Search for the cell housing the specified text and yield its (x, y) center coordinate. 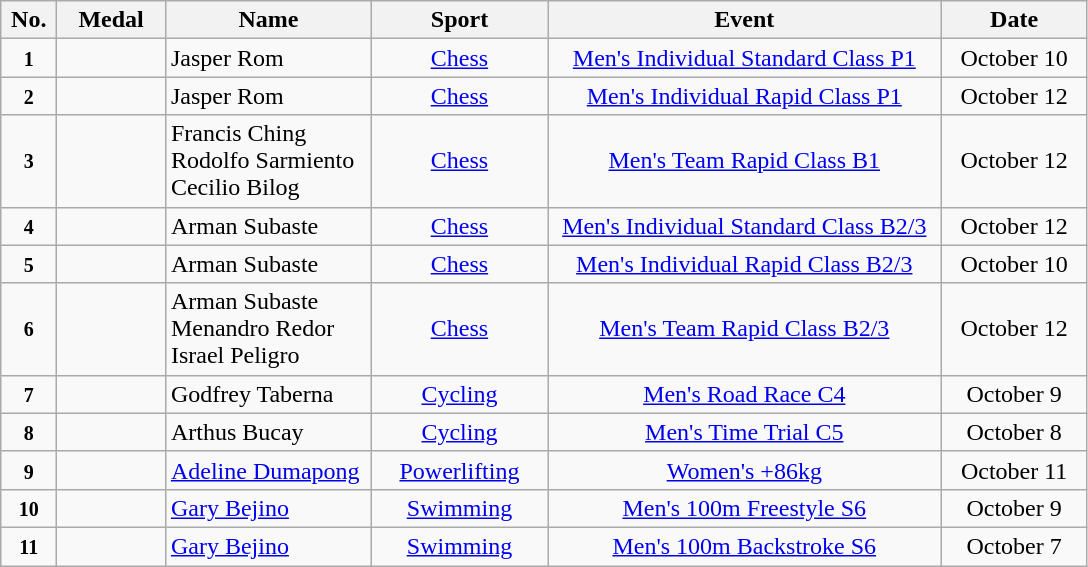
Men's 100m Backstroke S6 (745, 546)
1 (29, 58)
Francis ChingRodolfo SarmientoCecilio Bilog (268, 161)
10 (29, 508)
Men's Individual Rapid Class P1 (745, 96)
Adeline Dumapong (268, 470)
Men's Road Race C4 (745, 394)
Men's Team Rapid Class B2/3 (745, 329)
Godfrey Taberna (268, 394)
October 7 (1014, 546)
Powerlifting (459, 470)
Men's Individual Standard Class B2/3 (745, 226)
Arman SubasteMenandro RedorIsrael Peligro (268, 329)
Medal (112, 20)
Women's +86kg (745, 470)
Men's Team Rapid Class B1 (745, 161)
2 (29, 96)
Sport (459, 20)
11 (29, 546)
Men's 100m Freestyle S6 (745, 508)
October 11 (1014, 470)
October 8 (1014, 432)
8 (29, 432)
Event (745, 20)
Men's Individual Rapid Class B2/3 (745, 264)
Date (1014, 20)
4 (29, 226)
7 (29, 394)
Men's Individual Standard Class P1 (745, 58)
9 (29, 470)
No. (29, 20)
5 (29, 264)
Name (268, 20)
3 (29, 161)
Men's Time Trial C5 (745, 432)
6 (29, 329)
Arthus Bucay (268, 432)
